Find where the given text appears and provide that cell's center as [X, Y] coordinate. 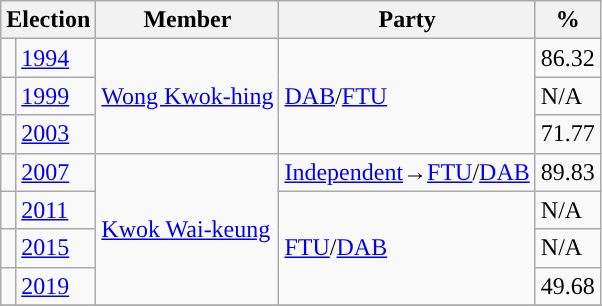
2011 [56, 210]
1994 [56, 58]
Kwok Wai-keung [188, 229]
71.77 [568, 134]
Member [188, 20]
DAB/FTU [407, 96]
1999 [56, 96]
2007 [56, 172]
86.32 [568, 58]
% [568, 20]
Independent→FTU/DAB [407, 172]
89.83 [568, 172]
2003 [56, 134]
Election [48, 20]
FTU/DAB [407, 248]
49.68 [568, 286]
2019 [56, 286]
2015 [56, 248]
Wong Kwok-hing [188, 96]
Party [407, 20]
